Locate the cell with the specified text and output its (X, Y) center coordinate. 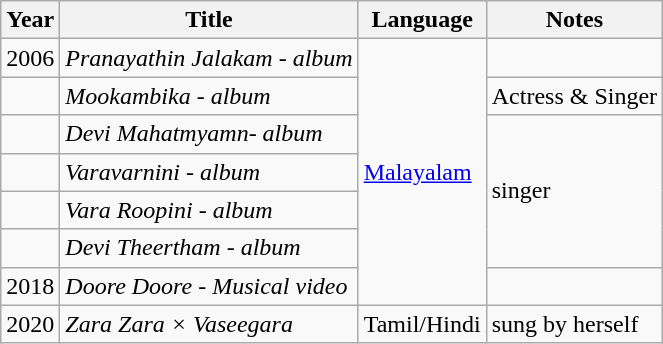
Doore Doore - Musical video (209, 286)
Zara Zara × Vaseegara (209, 324)
Varavarnini - album (209, 172)
Language (422, 20)
Malayalam (422, 172)
Notes (574, 20)
Devi Mahatmyamn- album (209, 134)
Mookambika - album (209, 96)
Tamil/Hindi (422, 324)
Title (209, 20)
Actress & Singer (574, 96)
2006 (30, 58)
Year (30, 20)
2018 (30, 286)
Vara Roopini - album (209, 210)
Pranayathin Jalakam - album (209, 58)
2020 (30, 324)
sung by herself (574, 324)
Devi Theertham - album (209, 248)
singer (574, 191)
